Return [X, Y] of the center of cell containing provided text 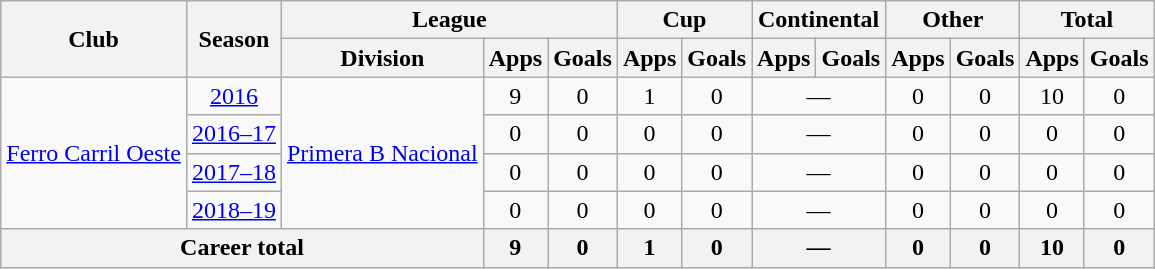
Total [1087, 20]
Cup [684, 20]
Other [953, 20]
Division [382, 58]
Career total [242, 248]
League [449, 20]
2017–18 [234, 172]
Continental [819, 20]
Club [94, 39]
Season [234, 39]
2018–19 [234, 210]
Ferro Carril Oeste [94, 153]
2016–17 [234, 134]
Primera B Nacional [382, 153]
2016 [234, 96]
